Detect which cell encompasses the target text, then output its (x, y) center coordinate. 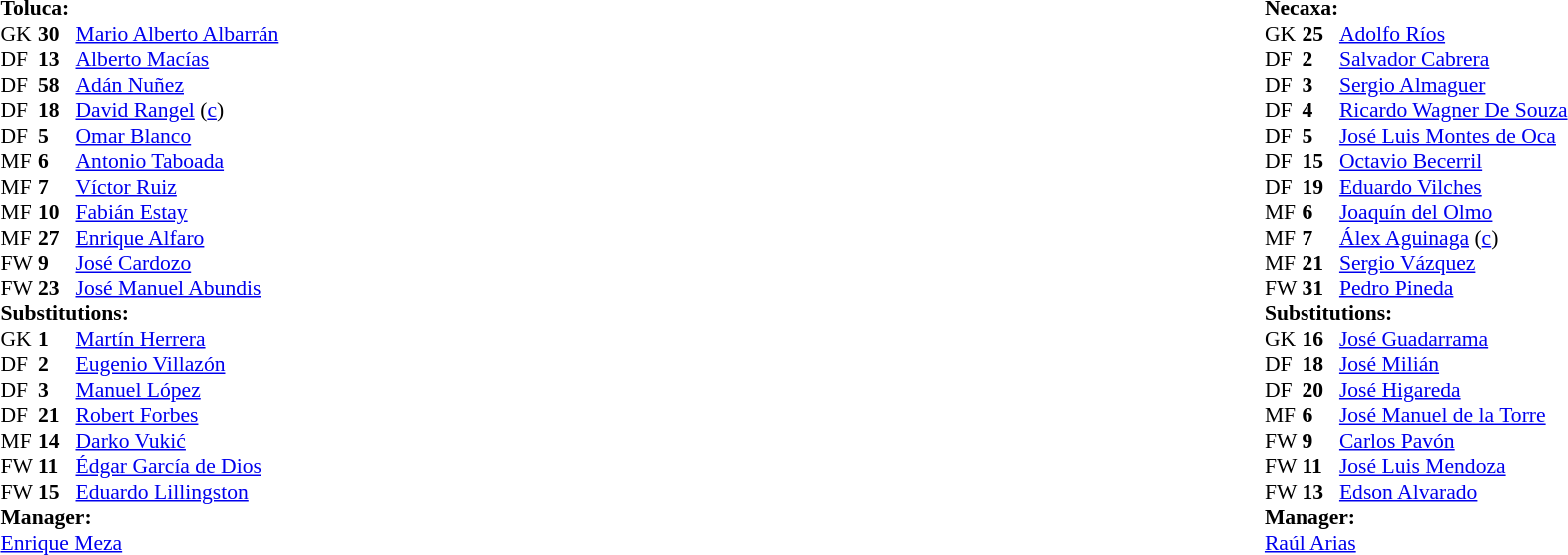
José Higareda (1453, 390)
Edson Alvarado (1453, 492)
Eugenio Villazón (178, 364)
27 (57, 238)
Alberto Macías (178, 59)
José Guadarrama (1453, 339)
José Manuel de la Torre (1453, 416)
Omar Blanco (178, 136)
Eduardo Vilches (1453, 187)
20 (1320, 390)
Manuel López (178, 390)
Antonio Taboada (178, 161)
David Rangel (c) (178, 111)
Édgar García de Dios (178, 466)
José Milián (1453, 364)
Mario Alberto Albarrán (178, 34)
31 (1320, 288)
Sergio Almaguer (1453, 85)
Víctor Ruiz (178, 187)
Ricardo Wagner De Souza (1453, 111)
José Luis Mendoza (1453, 466)
Robert Forbes (178, 416)
Álex Aguinaga (c) (1453, 238)
Joaquín del Olmo (1453, 213)
Adán Nuñez (178, 85)
Eduardo Lillingston (178, 492)
4 (1320, 111)
23 (57, 288)
Fabián Estay (178, 213)
Octavio Becerril (1453, 161)
José Luis Montes de Oca (1453, 136)
14 (57, 441)
Darko Vukić (178, 441)
58 (57, 85)
Carlos Pavón (1453, 441)
Martín Herrera (178, 339)
José Manuel Abundis (178, 288)
25 (1320, 34)
19 (1320, 187)
Salvador Cabrera (1453, 59)
Pedro Pineda (1453, 288)
1 (57, 339)
16 (1320, 339)
Adolfo Ríos (1453, 34)
Enrique Alfaro (178, 238)
30 (57, 34)
10 (57, 213)
Sergio Vázquez (1453, 263)
José Cardozo (178, 263)
